For the text-containing cell, return its midpoint in (x, y) coordinate format. 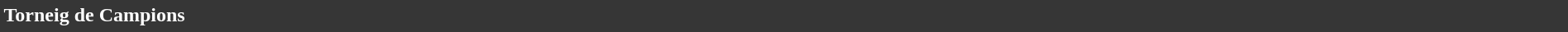
Torneig de Campions (784, 15)
